Determine the [X, Y] coordinate at the center of the cell enclosing the given text.  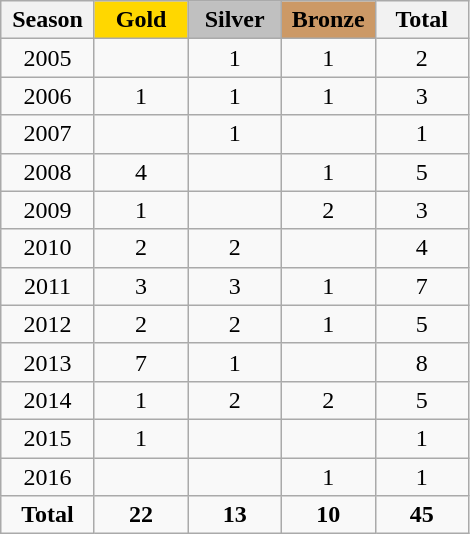
2012 [48, 324]
2013 [48, 362]
2015 [48, 438]
2005 [48, 58]
2011 [48, 286]
Gold [141, 20]
2006 [48, 96]
Silver [235, 20]
10 [328, 515]
2008 [48, 172]
Bronze [328, 20]
2010 [48, 248]
45 [422, 515]
13 [235, 515]
8 [422, 362]
22 [141, 515]
2007 [48, 134]
2009 [48, 210]
2014 [48, 400]
2016 [48, 477]
Season [48, 20]
